Return [X, Y] of the center of cell containing provided text 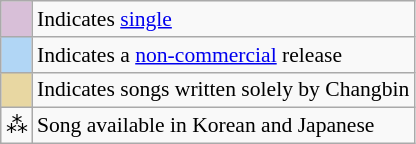
Song available in Korean and Japanese [223, 126]
Indicates a non-commercial release [223, 55]
Indicates single [223, 19]
⁂ [16, 126]
Indicates songs written solely by Changbin [223, 90]
